Capture the cell that displays the provided text and extract its (x, y) central coordinate. 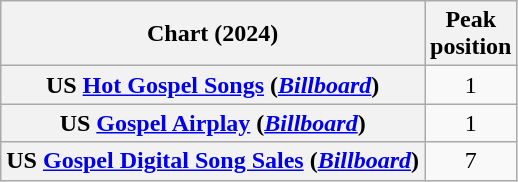
7 (471, 161)
Peakposition (471, 34)
US Gospel Digital Song Sales (Billboard) (213, 161)
US Hot Gospel Songs (Billboard) (213, 85)
Chart (2024) (213, 34)
US Gospel Airplay (Billboard) (213, 123)
